Determine the [X, Y] coordinate at the center of the cell enclosing the given text.  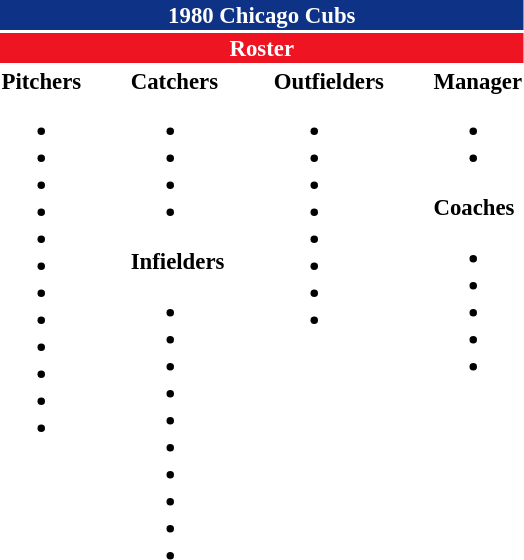
1980 Chicago Cubs [262, 15]
Roster [262, 48]
